Search for the cell housing the specified text and yield its [X, Y] center coordinate. 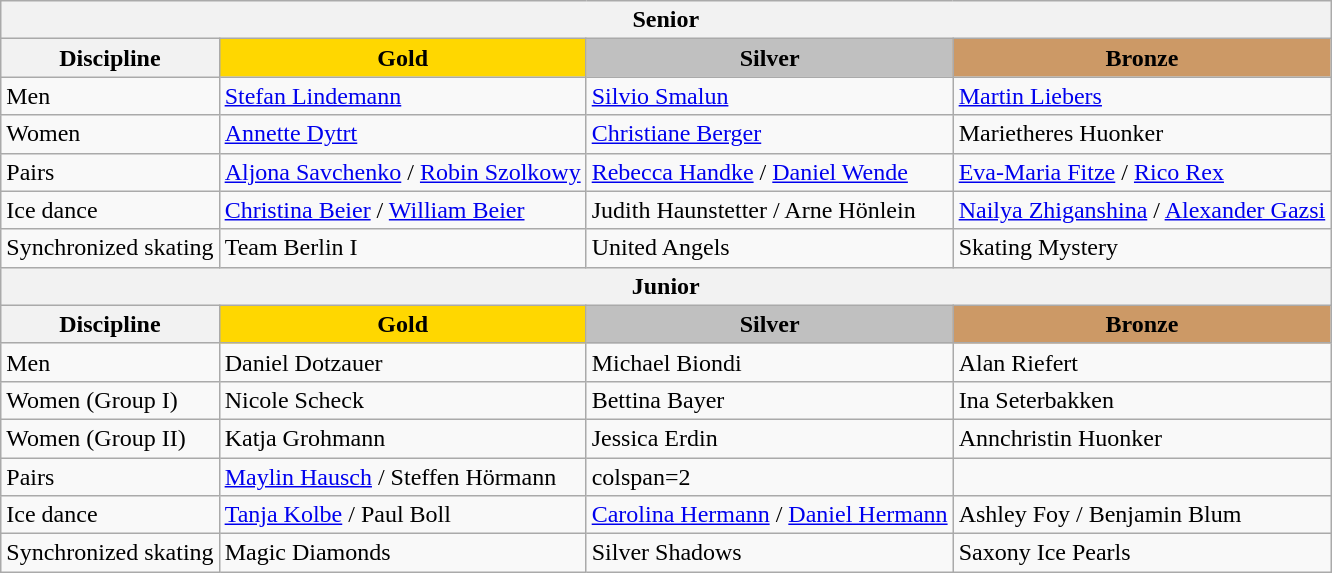
Junior [666, 286]
colspan=2 [770, 477]
Nailya Zhiganshina / Alexander Gazsi [1142, 210]
Magic Diamonds [402, 553]
Aljona Savchenko / Robin Szolkowy [402, 172]
Bettina Bayer [770, 400]
Christina Beier / William Beier [402, 210]
Nicole Scheck [402, 400]
Marietheres Huonker [1142, 134]
Tanja Kolbe / Paul Boll [402, 515]
Rebecca Handke / Daniel Wende [770, 172]
Christiane Berger [770, 134]
Skating Mystery [1142, 248]
Stefan Lindemann [402, 96]
Team Berlin I [402, 248]
Alan Riefert [1142, 362]
Jessica Erdin [770, 438]
Ashley Foy / Benjamin Blum [1142, 515]
Michael Biondi [770, 362]
Women [110, 134]
Eva-Maria Fitze / Rico Rex [1142, 172]
Women (Group II) [110, 438]
United Angels [770, 248]
Maylin Hausch / Steffen Hörmann [402, 477]
Daniel Dotzauer [402, 362]
Saxony Ice Pearls [1142, 553]
Senior [666, 20]
Katja Grohmann [402, 438]
Women (Group I) [110, 400]
Martin Liebers [1142, 96]
Annchristin Huonker [1142, 438]
Silvio Smalun [770, 96]
Carolina Hermann / Daniel Hermann [770, 515]
Annette Dytrt [402, 134]
Silver Shadows [770, 553]
Judith Haunstetter / Arne Hönlein [770, 210]
Ina Seterbakken [1142, 400]
